Capture the cell that displays the provided text and extract its (X, Y) central coordinate. 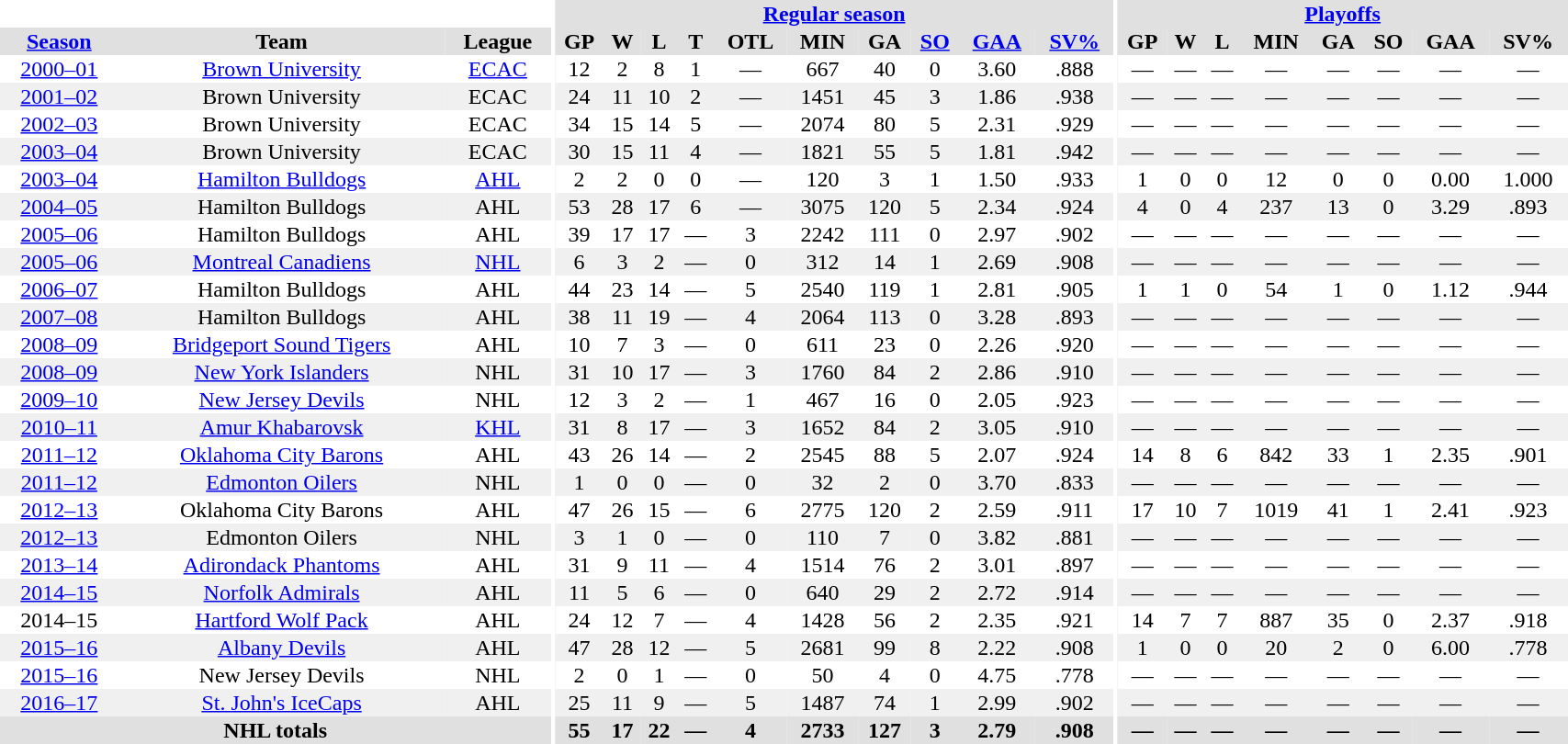
OTL (750, 41)
2.22 (998, 648)
45 (885, 96)
640 (823, 592)
80 (885, 124)
1451 (823, 96)
.920 (1075, 344)
2004–05 (59, 207)
Amur Khabarovsk (282, 427)
34 (580, 124)
467 (823, 400)
2681 (823, 648)
119 (885, 289)
Adirondack Phantoms (282, 565)
22 (659, 730)
44 (580, 289)
39 (580, 234)
1514 (823, 565)
3.28 (998, 317)
1821 (823, 152)
3.29 (1450, 207)
99 (885, 648)
2013–14 (59, 565)
Norfolk Admirals (282, 592)
667 (823, 69)
43 (580, 455)
2.26 (998, 344)
1.12 (1450, 289)
53 (580, 207)
3.60 (998, 69)
0.00 (1450, 179)
25 (580, 703)
19 (659, 317)
2.99 (998, 703)
2.41 (1450, 510)
2002–03 (59, 124)
KHL (498, 427)
20 (1275, 648)
1652 (823, 427)
.897 (1075, 565)
4.75 (998, 675)
50 (823, 675)
.942 (1075, 152)
2.97 (998, 234)
3.01 (998, 565)
2.34 (998, 207)
Team (282, 41)
2733 (823, 730)
2001–02 (59, 96)
1.81 (998, 152)
.944 (1529, 289)
2.31 (998, 124)
.933 (1075, 179)
Montreal Canadiens (282, 262)
2.69 (998, 262)
41 (1338, 510)
127 (885, 730)
887 (1275, 620)
.911 (1075, 510)
2.86 (998, 372)
74 (885, 703)
T (695, 41)
1.50 (998, 179)
2006–07 (59, 289)
.901 (1529, 455)
2.37 (1450, 620)
842 (1275, 455)
110 (823, 537)
611 (823, 344)
2074 (823, 124)
54 (1275, 289)
.914 (1075, 592)
2.07 (998, 455)
Hartford Wolf Pack (282, 620)
29 (885, 592)
40 (885, 69)
32 (823, 482)
2.05 (998, 400)
.888 (1075, 69)
3075 (823, 207)
2007–08 (59, 317)
35 (1338, 620)
2.81 (998, 289)
1.000 (1529, 179)
NHL totals (276, 730)
56 (885, 620)
Bridgeport Sound Tigers (282, 344)
76 (885, 565)
.921 (1075, 620)
League (498, 41)
2009–10 (59, 400)
2775 (823, 510)
Albany Devils (282, 648)
111 (885, 234)
3.05 (998, 427)
.938 (1075, 96)
88 (885, 455)
2016–17 (59, 703)
1019 (1275, 510)
St. John's IceCaps (282, 703)
2064 (823, 317)
.833 (1075, 482)
2.72 (998, 592)
38 (580, 317)
.929 (1075, 124)
6.00 (1450, 648)
16 (885, 400)
Season (59, 41)
312 (823, 262)
2010–11 (59, 427)
2.59 (998, 510)
2242 (823, 234)
1428 (823, 620)
1.86 (998, 96)
.905 (1075, 289)
2545 (823, 455)
.918 (1529, 620)
30 (580, 152)
237 (1275, 207)
Playoffs (1343, 14)
3.70 (998, 482)
113 (885, 317)
13 (1338, 207)
1487 (823, 703)
New York Islanders (282, 372)
Regular season (834, 14)
33 (1338, 455)
1760 (823, 372)
.881 (1075, 537)
2540 (823, 289)
2.79 (998, 730)
3.82 (998, 537)
2000–01 (59, 69)
